Pinpoint the cell where the given text exists, returning its [x, y] midpoint coordinate. 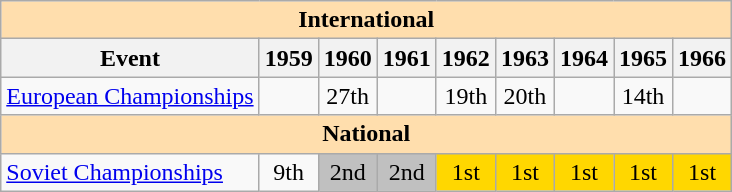
1961 [406, 58]
1964 [584, 58]
European Championships [130, 96]
19th [466, 96]
Event [130, 58]
1959 [288, 58]
1965 [644, 58]
9th [288, 172]
1962 [466, 58]
Soviet Championships [130, 172]
1966 [702, 58]
1963 [524, 58]
1960 [348, 58]
27th [348, 96]
20th [524, 96]
14th [644, 96]
International [366, 20]
National [366, 134]
